Scan for the cell matching the given text and deliver its (x, y) coordinate at center. 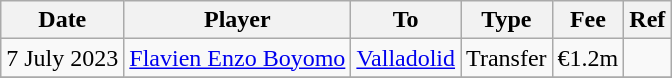
Date (62, 20)
Ref (648, 20)
7 July 2023 (62, 58)
To (406, 20)
Flavien Enzo Boyomo (238, 58)
Type (507, 20)
Transfer (507, 58)
Player (238, 20)
Fee (588, 20)
Valladolid (406, 58)
€1.2m (588, 58)
